Find where the given text appears and provide that cell's center as (x, y) coordinate. 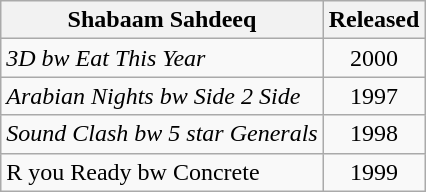
Shabaam Sahdeeq (162, 20)
Sound Clash bw 5 star Generals (162, 134)
R you Ready bw Concrete (162, 172)
Arabian Nights bw Side 2 Side (162, 96)
3D bw Eat This Year (162, 58)
1999 (374, 172)
2000 (374, 58)
1998 (374, 134)
Released (374, 20)
1997 (374, 96)
